Pinpoint the cell where the given text exists, returning its [x, y] midpoint coordinate. 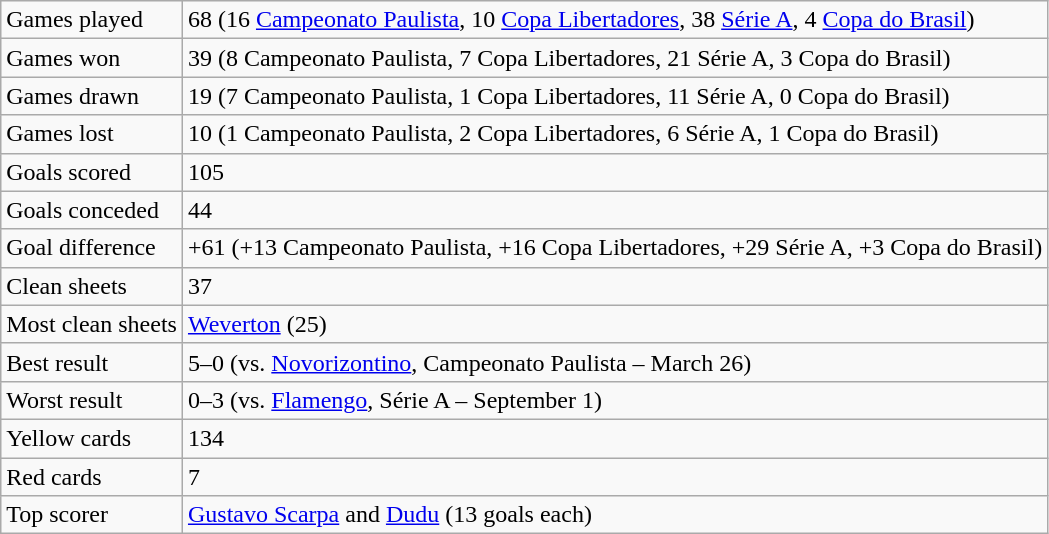
Goal difference [92, 248]
Weverton (25) [614, 324]
68 (16 Campeonato Paulista, 10 Copa Libertadores, 38 Série A, 4 Copa do Brasil) [614, 20]
Games lost [92, 134]
105 [614, 172]
Games won [92, 58]
Top scorer [92, 515]
Yellow cards [92, 438]
Worst result [92, 400]
10 (1 Campeonato Paulista, 2 Copa Libertadores, 6 Série A, 1 Copa do Brasil) [614, 134]
37 [614, 286]
Red cards [92, 477]
Most clean sheets [92, 324]
39 (8 Campeonato Paulista, 7 Copa Libertadores, 21 Série A, 3 Copa do Brasil) [614, 58]
Clean sheets [92, 286]
44 [614, 210]
Games played [92, 20]
7 [614, 477]
19 (7 Campeonato Paulista, 1 Copa Libertadores, 11 Série A, 0 Copa do Brasil) [614, 96]
Games drawn [92, 96]
+61 (+13 Campeonato Paulista, +16 Copa Libertadores, +29 Série A, +3 Copa do Brasil) [614, 248]
Goals scored [92, 172]
5–0 (vs. Novorizontino, Campeonato Paulista – March 26) [614, 362]
Best result [92, 362]
Gustavo Scarpa and Dudu (13 goals each) [614, 515]
134 [614, 438]
0–3 (vs. Flamengo, Série A – September 1) [614, 400]
Goals conceded [92, 210]
